Provide the (X, Y) coordinate of the cell's center where the given text is located.  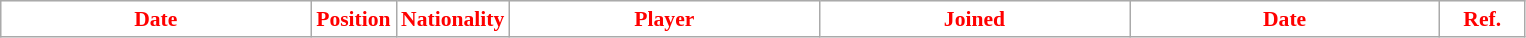
Position (354, 19)
Nationality (452, 19)
Joined (974, 19)
Ref. (1482, 19)
Player (664, 19)
